Locate the cell with the specified text and output its [X, Y] center coordinate. 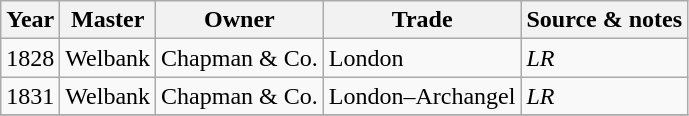
Year [30, 20]
Master [108, 20]
1831 [30, 96]
Source & notes [604, 20]
London [422, 58]
Owner [240, 20]
London–Archangel [422, 96]
1828 [30, 58]
Trade [422, 20]
